For the text-containing cell, return its midpoint in [X, Y] coordinate format. 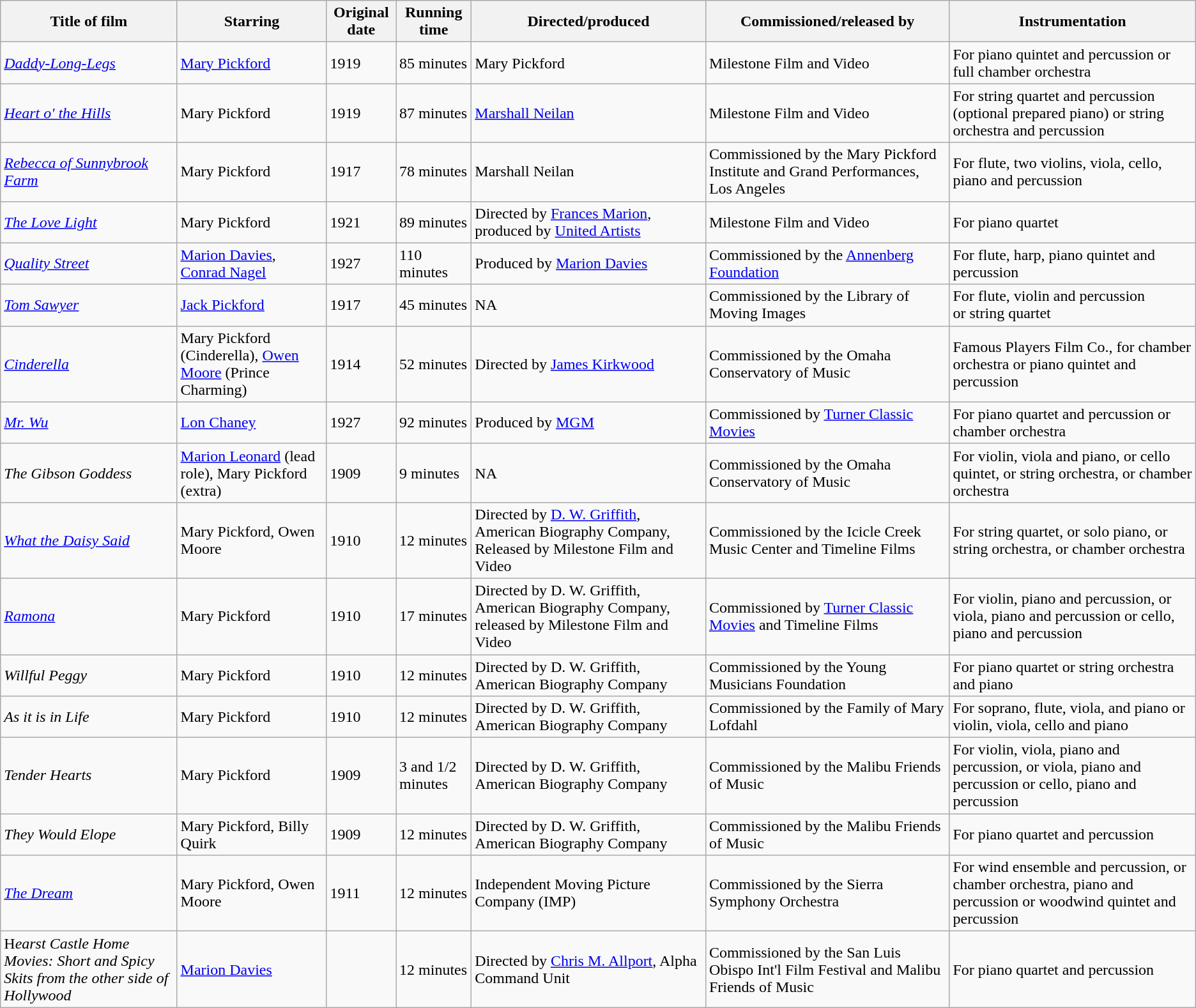
For flute, violin and percussionor string quartet [1072, 305]
Commissioned by the Young Musicians Foundation [827, 675]
Produced by MGM [589, 423]
For flute, harp, piano quintet and percussion [1072, 263]
Title of film [89, 22]
Commissioned by the Annenberg Foundation [827, 263]
For violin, piano and percussion, or viola, piano and percussion or cello, piano and percussion [1072, 616]
For string quartet and percussion (optional prepared piano) or string orchestra and percussion [1072, 113]
Instrumentation [1072, 22]
110 minutes [434, 263]
As it is in Life [89, 717]
For string quartet, or solo piano, or string orchestra, or chamber orchestra [1072, 540]
The Dream [89, 893]
Directed by D. W. Griffith, American Biography Company, released by Milestone Film and Video [589, 616]
1914 [362, 364]
Directed by Chris M. Allport, Alpha Command Unit [589, 970]
Willful Peggy [89, 675]
For wind ensemble and percussion, or chamber orchestra, piano and percussion or woodwind quintet and percussion [1072, 893]
Tender Hearts [89, 775]
87 minutes [434, 113]
9 minutes [434, 473]
Mary Pickford (Cinderella), Owen Moore (Prince Charming) [252, 364]
Original date [362, 22]
Commissioned by the Icicle Creek Music Center and Timeline Films [827, 540]
Ramona [89, 616]
Commissioned by the Library of Moving Images [827, 305]
52 minutes [434, 364]
17 minutes [434, 616]
Marion Davies, Conrad Nagel [252, 263]
Commissioned by the Mary Pickford Institute and Grand Performances, Los Angeles [827, 172]
What the Daisy Said [89, 540]
Marion Davies [252, 970]
They Would Elope [89, 834]
Commissioned by Turner Classic Movies and Timeline Films [827, 616]
Daddy-Long-Legs [89, 63]
Mary Pickford, Billy Quirk [252, 834]
Commissioned by the Sierra Symphony Orchestra [827, 893]
Cinderella [89, 364]
Hearst Castle Home Movies: Short and Spicy Skits from the other side of Hollywood [89, 970]
Rebecca of Sunnybrook Farm [89, 172]
Mr. Wu [89, 423]
1911 [362, 893]
Marion Leonard (lead role), Mary Pickford (extra) [252, 473]
Commissioned/released by [827, 22]
For piano quartet or string orchestra and piano [1072, 675]
For violin, viola, piano and percussion, or viola, piano and percussion or cello, piano and percussion [1072, 775]
Jack Pickford [252, 305]
Starring [252, 22]
Directed by D. W. Griffith, American Biography Company, Released by Milestone Film and Video [589, 540]
For piano quartet and percussion or chamber orchestra [1072, 423]
3 and 1/2 minutes [434, 775]
For flute, two violins, viola, cello, piano and percussion [1072, 172]
45 minutes [434, 305]
89 minutes [434, 222]
For piano quintet and percussion or full chamber orchestra [1072, 63]
Famous Players Film Co., for chamber orchestra or piano quintet and percussion [1072, 364]
The Gibson Goddess [89, 473]
85 minutes [434, 63]
Commissioned by Turner Classic Movies [827, 423]
Directed by James Kirkwood [589, 364]
Independent Moving Picture Company (IMP) [589, 893]
92 minutes [434, 423]
Tom Sawyer [89, 305]
Heart o' the Hills [89, 113]
For piano quartet [1072, 222]
78 minutes [434, 172]
Running time [434, 22]
For violin, viola and piano, or cello quintet, or string orchestra, or chamber orchestra [1072, 473]
Commissioned by the Family of Mary Lofdahl [827, 717]
For soprano, flute, viola, and piano or violin, viola, cello and piano [1072, 717]
Quality Street [89, 263]
Directed by Frances Marion, produced by United Artists [589, 222]
Lon Chaney [252, 423]
Produced by Marion Davies [589, 263]
Directed/produced [589, 22]
Commissioned by the San Luis Obispo Int'l Film Festival and Malibu Friends of Music [827, 970]
The Love Light [89, 222]
1921 [362, 222]
